Scan for the cell matching the given text and deliver its (x, y) coordinate at center. 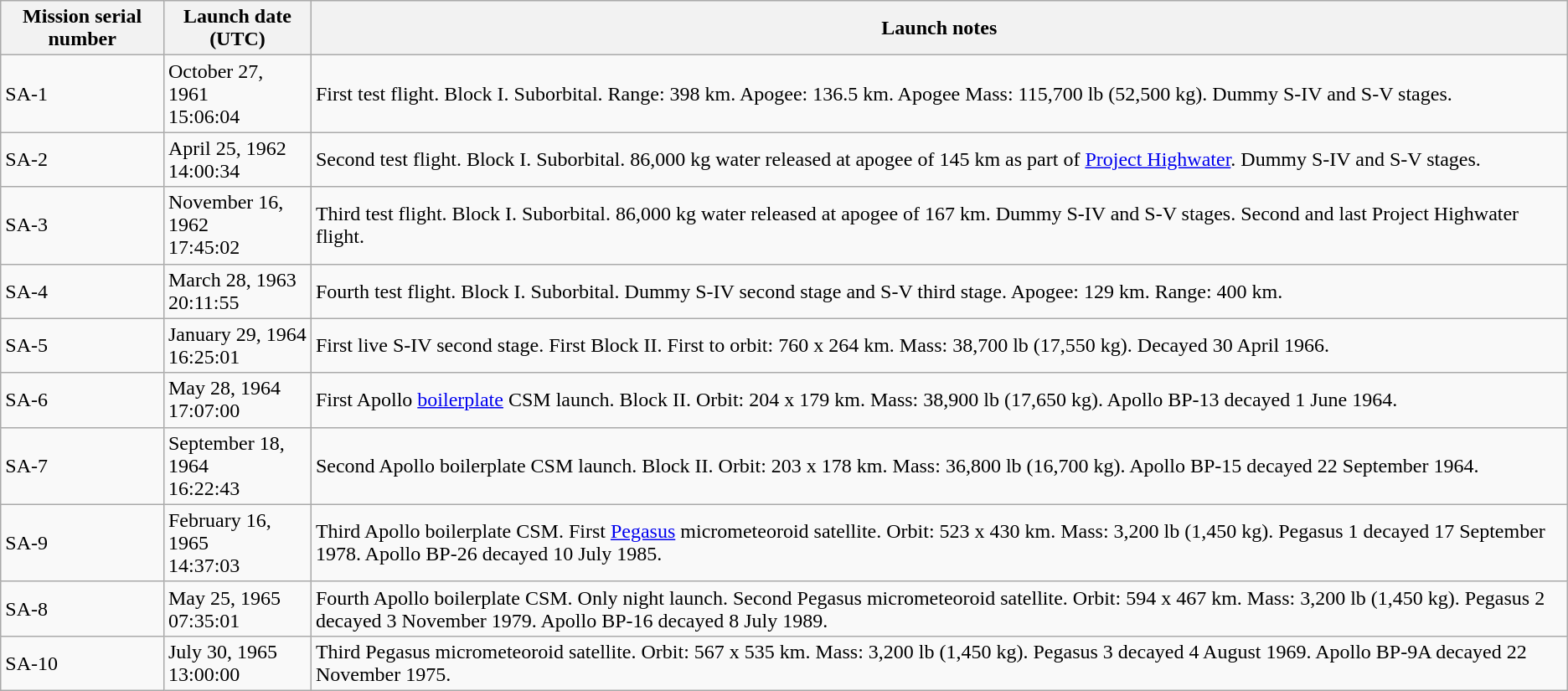
Second Apollo boilerplate CSM launch. Block II. Orbit: 203 x 178 km. Mass: 36,800 lb (16,700 kg). Apollo BP-15 decayed 22 September 1964. (939, 466)
SA-8 (82, 608)
SA-1 (82, 94)
April 25, 196214:00:34 (237, 159)
Mission serial number (82, 28)
SA-6 (82, 400)
May 25, 196507:35:01 (237, 608)
Second test flight. Block I. Suborbital. 86,000 kg water released at apogee of 145 km as part of Project Highwater. Dummy S-IV and S-V stages. (939, 159)
First test flight. Block I. Suborbital. Range: 398 km. Apogee: 136.5 km. Apogee Mass: 115,700 lb (52,500 kg). Dummy S-IV and S-V stages. (939, 94)
SA-7 (82, 466)
October 27, 196115:06:04 (237, 94)
July 30, 196513:00:00 (237, 663)
SA-5 (82, 345)
September 18, 196416:22:43 (237, 466)
Launch date(UTC) (237, 28)
SA-9 (82, 543)
March 28, 196320:11:55 (237, 291)
January 29, 196416:25:01 (237, 345)
SA-3 (82, 225)
Launch notes (939, 28)
February 16, 196514:37:03 (237, 543)
SA-4 (82, 291)
November 16, 196217:45:02 (237, 225)
SA-10 (82, 663)
SA-2 (82, 159)
Fourth test flight. Block I. Suborbital. Dummy S-IV second stage and S-V third stage. Apogee: 129 km. Range: 400 km. (939, 291)
First Apollo boilerplate CSM launch. Block II. Orbit: 204 x 179 km. Mass: 38,900 lb (17,650 kg). Apollo BP-13 decayed 1 June 1964. (939, 400)
May 28, 196417:07:00 (237, 400)
First live S-IV second stage. First Block II. First to orbit: 760 x 264 km. Mass: 38,700 lb (17,550 kg). Decayed 30 April 1966. (939, 345)
